Scan for the cell matching the given text and deliver its (x, y) coordinate at center. 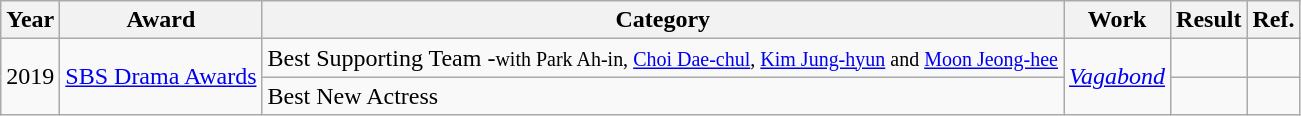
Ref. (1274, 20)
SBS Drama Awards (161, 77)
Best New Actress (663, 96)
Best Supporting Team -with Park Ah-in, Choi Dae-chul, Kim Jung-hyun and Moon Jeong-hee (663, 58)
Award (161, 20)
2019 (30, 77)
Vagabond (1118, 77)
Work (1118, 20)
Category (663, 20)
Result (1209, 20)
Year (30, 20)
